Return (X, Y) of the center of cell containing provided text 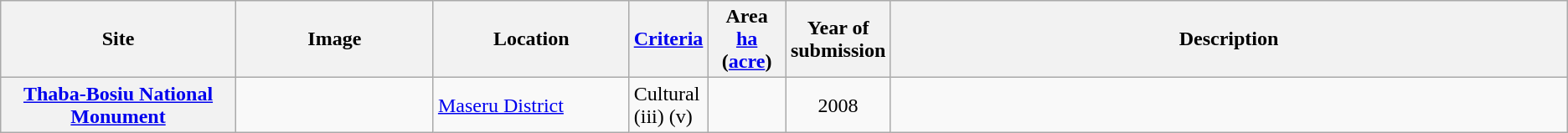
Site (119, 39)
Location (531, 39)
Image (334, 39)
Areaha (acre) (747, 39)
Year of submission (838, 39)
Cultural (iii) (v) (668, 105)
Thaba-Bosiu National Monument (119, 105)
Description (1229, 39)
Criteria (668, 39)
Maseru District (531, 105)
2008 (838, 105)
